Scan for the cell matching the given text and deliver its [X, Y] coordinate at center. 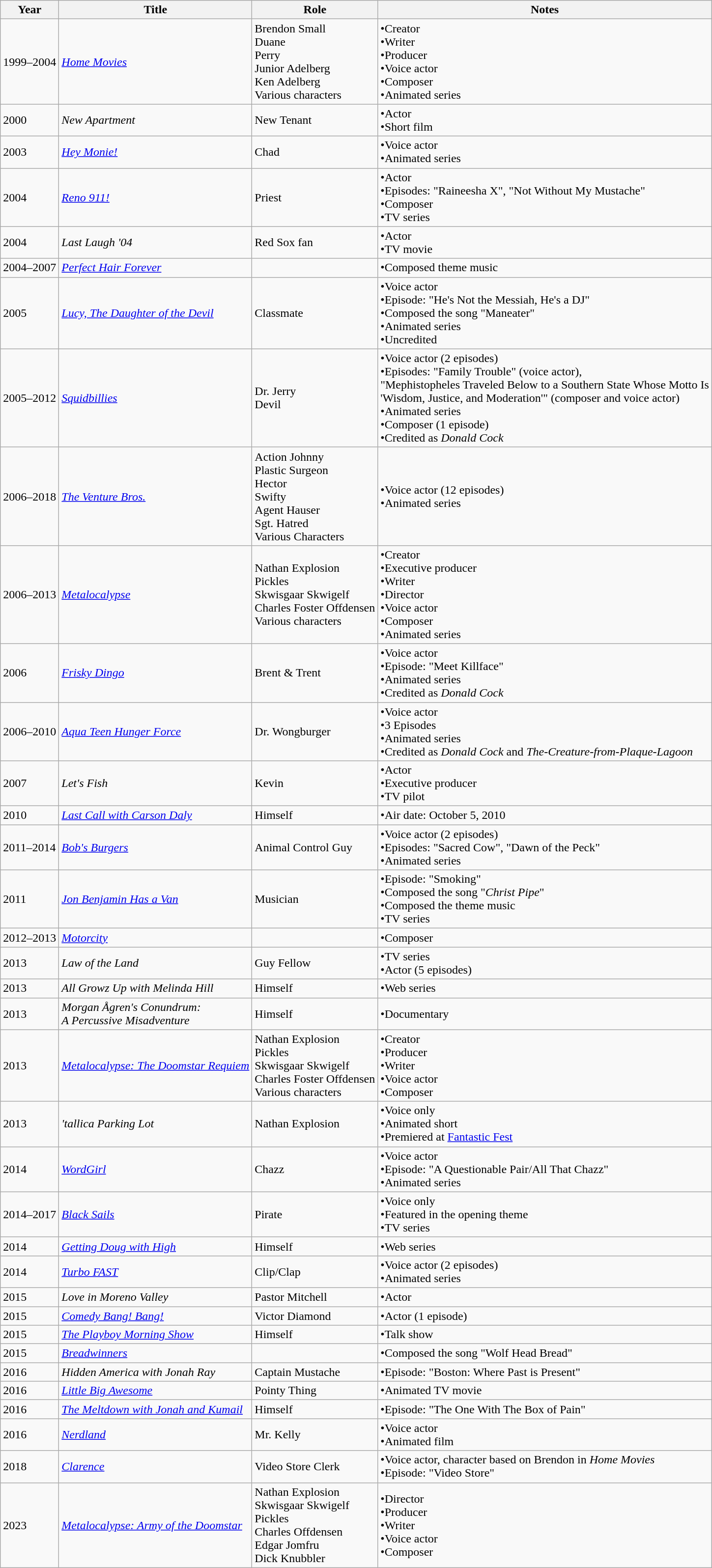
Pirate [315, 1214]
Kevin [315, 784]
Hey Monie! [155, 152]
•TV series •Actor (5 episodes) [545, 963]
•Composer [545, 938]
Perfect Hair Forever [155, 268]
•Voice actor•3 Episodes•Animated series•Credited as Donald Cock and The-Creature-from-Plaque-Lagoon [545, 732]
2018 [29, 1467]
Captain Mustache [315, 1372]
•Voice actor•Episode: "He's Not the Messiah, He's a DJ"•Composed the song "Maneater"•Animated series•Uncredited [545, 313]
Little Big Awesome [155, 1391]
Aqua Teen Hunger Force [155, 732]
1999–2004 [29, 62]
•Actor•Short film [545, 120]
Priest [315, 197]
Last Call with Carson Daly [155, 815]
•Voice actor•Episode: "Meet Killface"•Animated series•Credited as Donald Cock [545, 673]
Pointy Thing [315, 1391]
•Talk show [545, 1335]
Getting Doug with High [155, 1246]
•Air date: October 5, 2010 [545, 815]
2014–2017 [29, 1214]
Mr. Kelly [315, 1434]
Musician [315, 899]
Brendon SmallDuanePerryJunior AdelbergKen AdelbergVarious characters [315, 62]
•Composed theme music [545, 268]
2011–2014 [29, 847]
The Venture Bros. [155, 496]
Year [29, 10]
Role [315, 10]
Comedy Bang! Bang! [155, 1316]
•Voice actor•Episode: "A Questionable Pair/All That Chazz"•Animated series [545, 1169]
Nerdland [155, 1434]
Law of the Land [155, 963]
'tallica Parking Lot [155, 1124]
Black Sails [155, 1214]
2005 [29, 313]
Jon Benjamin Has a Van [155, 899]
Dr. Wongburger [315, 732]
The Playboy Morning Show [155, 1335]
Reno 911! [155, 197]
•Actor•Executive producer•TV pilot [545, 784]
Nathan ExplosionSkwisgaar SkwigelfPicklesCharles OffdensenEdgar JomfruDick Knubbler [315, 1525]
Frisky Dingo [155, 673]
•Director•Producer•Writer•Voice actor•Composer [545, 1525]
•Animated TV movie [545, 1391]
•Creator•Writer•Producer•Voice actor•Composer•Animated series [545, 62]
Breadwinners [155, 1353]
2011 [29, 899]
Chazz [315, 1169]
New Tenant [315, 120]
•Voice actor (2 episodes)•Episodes: "Sacred Cow", "Dawn of the Peck"•Animated series [545, 847]
All Growz Up with Melinda Hill [155, 988]
Hidden America with Jonah Ray [155, 1372]
WordGirl [155, 1169]
•Voice actor•Animated series [545, 152]
Metalocalypse: The Doomstar Requiem [155, 1065]
Squidbillies [155, 398]
Nathan Explosion [315, 1124]
•Episode: "The One With The Box of Pain" [545, 1409]
Lucy, The Daughter of the Devil [155, 313]
•Voice actor, character based on Brendon in Home Movies•Episode: "Video Store" [545, 1467]
Morgan Ågren's Conundrum: A Percussive Misadventure [155, 1014]
Video Store Clerk [315, 1467]
Clip/Clap [315, 1271]
•Episode: "Boston: Where Past is Present" [545, 1372]
•Documentary [545, 1014]
Dr. JerryDevil [315, 398]
•Voice actor•Animated film [545, 1434]
2005–2012 [29, 398]
2006–2010 [29, 732]
•Voice only•Animated short •Premiered at Fantastic Fest [545, 1124]
•Creator•Executive producer•Writer•Director•Voice actor•Composer•Animated series [545, 594]
•Actor•Episodes: "Raineesha X", "Not Without My Mustache"•Composer•TV series [545, 197]
Metalocalypse [155, 594]
•Voice only•Featured in the opening theme•TV series [545, 1214]
Victor Diamond [315, 1316]
2006 [29, 673]
The Meltdown with Jonah and Kumail [155, 1409]
Last Laugh '04 [155, 243]
Classmate [315, 313]
Title [155, 10]
2003 [29, 152]
Let's Fish [155, 784]
•Actor•TV movie [545, 243]
2012–2013 [29, 938]
Chad [315, 152]
•Actor (1 episode) [545, 1316]
2006–2018 [29, 496]
•Episode: "Smoking"•Composed the song "Christ Pipe"•Composed the theme music•TV series [545, 899]
Motorcity [155, 938]
Home Movies [155, 62]
•Actor [545, 1297]
Animal Control Guy [315, 847]
Pastor Mitchell [315, 1297]
2007 [29, 784]
•Creator•Producer•Writer•Voice actor•Composer [545, 1065]
Notes [545, 10]
Turbo FAST [155, 1271]
2023 [29, 1525]
New Apartment [155, 120]
•Voice actor (2 episodes)•Animated series [545, 1271]
Red Sox fan [315, 243]
2004–2007 [29, 268]
Love in Moreno Valley [155, 1297]
Bob's Burgers [155, 847]
Clarence [155, 1467]
2000 [29, 120]
Metalocalypse: Army of the Doomstar [155, 1525]
2006–2013 [29, 594]
•Composed the song "Wolf Head Bread" [545, 1353]
2010 [29, 815]
Brent & Trent [315, 673]
Guy Fellow [315, 963]
•Voice actor (12 episodes)•Animated series [545, 496]
Action JohnnyPlastic SurgeonHectorSwiftyAgent HauserSgt. Hatred Various Characters [315, 496]
